Scan for the cell matching the given text and deliver its (x, y) coordinate at center. 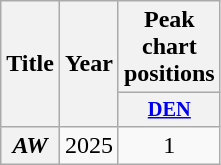
1 (169, 145)
Peak chart positions (169, 47)
Year (88, 64)
AW (30, 145)
DEN (169, 110)
Title (30, 64)
2025 (88, 145)
